Return the [X, Y] coordinate for the center point of the cell that contains the specified text.  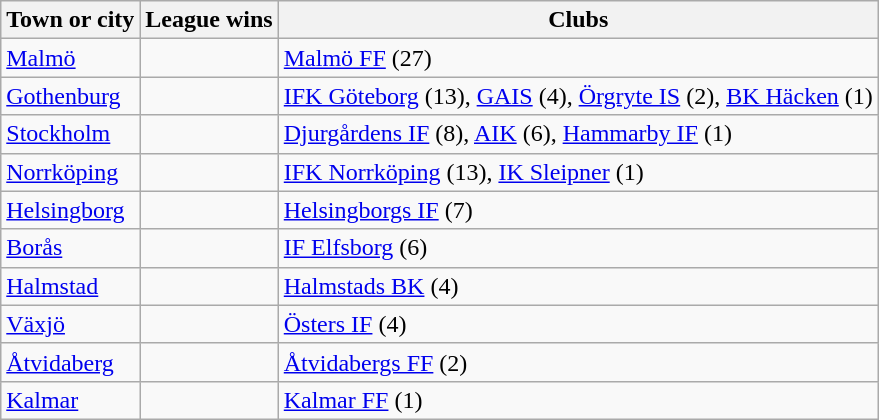
Clubs [578, 20]
Stockholm [70, 134]
Åtvidaberg [70, 362]
Östers IF (4) [578, 324]
Djurgårdens IF (8), AIK (6), Hammarby IF (1) [578, 134]
Växjö [70, 324]
Helsingborg [70, 210]
IFK Göteborg (13), GAIS (4), Örgryte IS (2), BK Häcken (1) [578, 96]
IF Elfsborg (6) [578, 248]
Malmö FF (27) [578, 58]
Borås [70, 248]
Åtvidabergs FF (2) [578, 362]
League wins [209, 20]
Helsingborgs IF (7) [578, 210]
Norrköping [70, 172]
Malmö [70, 58]
Gothenburg [70, 96]
Kalmar [70, 400]
Kalmar FF (1) [578, 400]
Halmstads BK (4) [578, 286]
Halmstad [70, 286]
IFK Norrköping (13), IK Sleipner (1) [578, 172]
Town or city [70, 20]
